Search for the cell housing the specified text and yield its [X, Y] center coordinate. 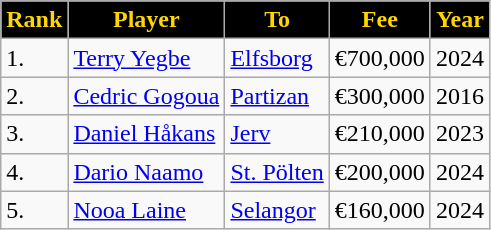
2016 [460, 96]
Nooa Laine [146, 210]
Player [146, 20]
St. Pölten [277, 172]
4. [34, 172]
€300,000 [380, 96]
3. [34, 134]
€210,000 [380, 134]
€700,000 [380, 58]
Jerv [277, 134]
2. [34, 96]
1. [34, 58]
To [277, 20]
Partizan [277, 96]
Year [460, 20]
Fee [380, 20]
2023 [460, 134]
5. [34, 210]
Cedric Gogoua [146, 96]
Terry Yegbe [146, 58]
Selangor [277, 210]
Dario Naamo [146, 172]
€200,000 [380, 172]
Daniel Håkans [146, 134]
Rank [34, 20]
Elfsborg [277, 58]
€160,000 [380, 210]
